Pinpoint the cell where the given text exists, returning its [X, Y] midpoint coordinate. 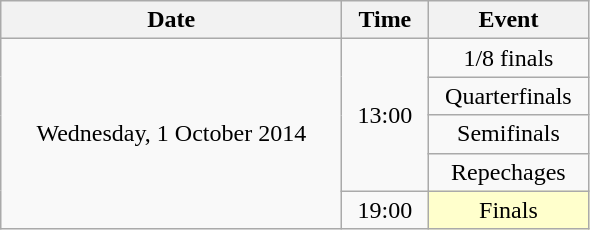
19:00 [385, 210]
Repechages [508, 172]
Semifinals [508, 134]
Finals [508, 210]
Quarterfinals [508, 96]
Wednesday, 1 October 2014 [172, 134]
Time [385, 20]
Date [172, 20]
1/8 finals [508, 58]
Event [508, 20]
13:00 [385, 115]
